From the cell containing the given text, extract its center point as [x, y] coordinate. 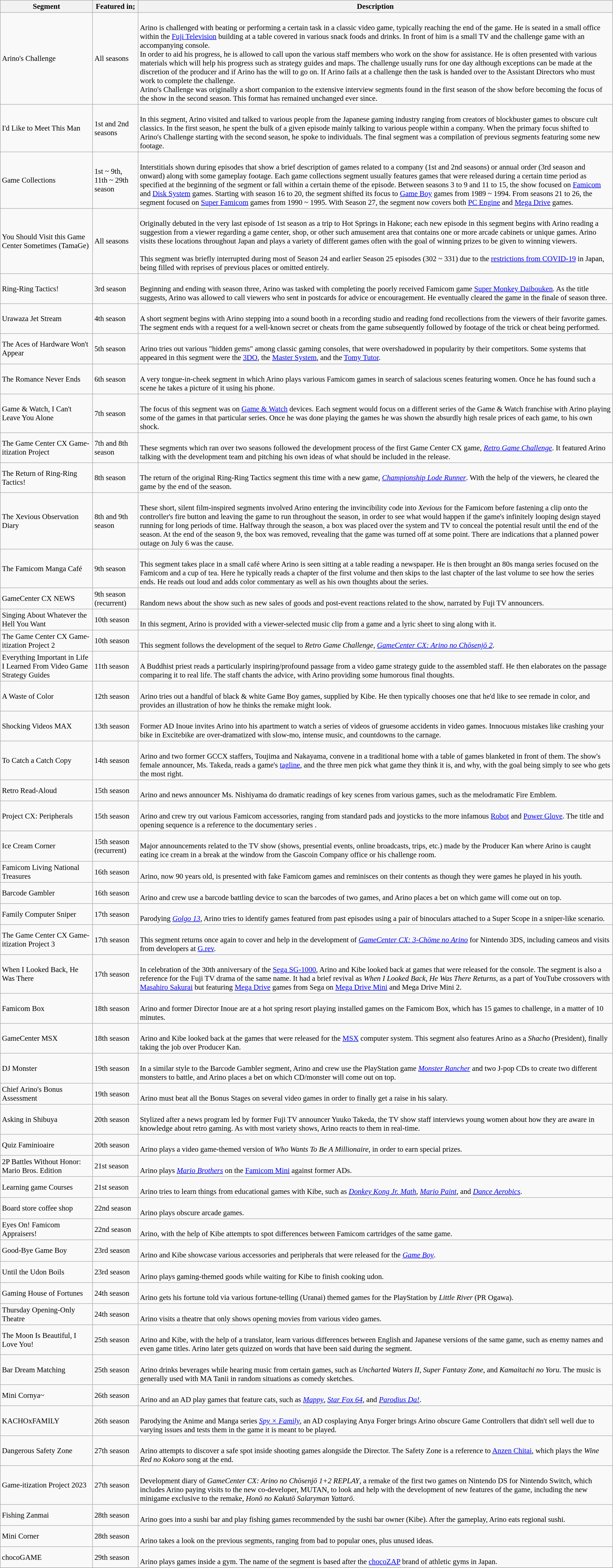
Mini Cornya~ [46, 1396]
13th season [115, 726]
Project CX: Peripherals [46, 816]
Asking in Shibuya [46, 1120]
Arino plays obscure arcade games. [375, 1208]
This segment follows the development of the sequel to Retro Game Challenge, GameCenter CX: Arino no Chōsenjō 2. [375, 641]
When I Looked Back, He Was There [46, 974]
The Famicom Manga Café [46, 569]
The Romance Never Ends [46, 379]
Until the Udon Boils [46, 1272]
9th season [115, 569]
9th season (recurrent) [115, 598]
Random news about the show such as new sales of goods and post-event reactions related to the show, narrated by Fuji TV announcers. [375, 598]
15th season (recurrent) [115, 846]
Description [375, 7]
11th season [115, 666]
Barcode Gambler [46, 893]
The Game Center CX Game-itization Project 2 [46, 641]
8th season [115, 478]
Singing About Whatever the Hell You Want [46, 620]
Arino and Kibe showcase various accessories and peripherals that were released for the Game Boy. [375, 1251]
Urawaza Jet Stream [46, 319]
The Xevious Observation Diary [46, 521]
Arino's Challenge [46, 59]
6th season [115, 379]
Everything Important in Life I Learned From Video Game Strategy Guides [46, 666]
Quiz Faminioaire [46, 1145]
2P Battles Without Honor: Mario Bros. Edition [46, 1166]
Arino plays Mario Brothers on the Famicom Mini against former ADs. [375, 1166]
I'd Like to Meet This Man [46, 128]
KACHOxFAMILY [46, 1421]
Ring-Ring Tactics! [46, 289]
GameCenter CX NEWS [46, 598]
Bar Dream Matching [46, 1370]
GameCenter MSX [46, 1038]
Shocking Videos MAX [46, 726]
Gaming House of Fortunes [46, 1293]
Arino and an AD play games that feature cats, such as Mappy, Star Fox 64, and Parodius Da!. [375, 1396]
Famicom Living National Treasures [46, 872]
To Catch a Catch Copy [46, 761]
The Game Center CX Game-itization Project [46, 448]
The Aces of Hardware Won't Appear [46, 349]
The Return of Ring-Ring Tactics! [46, 478]
Arino visits a theatre that only shows opening movies from various video games. [375, 1314]
DJ Monster [46, 1068]
3rd season [115, 289]
Fishing Zanmai [46, 1515]
Game-itization Project 2023 [46, 1485]
1st and 2nd seasons [115, 128]
12th season [115, 696]
Thursday Opening-Only Theatre [46, 1314]
Dangerous Safety Zone [46, 1451]
Game & Watch, I Can't Leave You Alone [46, 413]
Mini Corner [46, 1536]
4th season [115, 319]
5th season [115, 349]
Arino must beat all the Bonus Stages on several video games in order to finally get a raise in his salary. [375, 1094]
Chief Arino's Bonus Assessment [46, 1094]
In this segment, Arino is provided with a viewer-selected music clip from a game and a lyric sheet to sing along with it. [375, 620]
The Game Center CX Game-itization Project 3 [46, 940]
Good-Bye Game Boy [46, 1251]
Famicom Box [46, 1008]
Arino and crew use a barcode battling device to scan the barcodes of two games, and Arino places a bet on which game will come out on top. [375, 893]
7th and 8th season [115, 448]
Arino plays games inside a gym. The name of the segment is based after the chocoZAP brand of athletic gyms in Japan. [375, 1557]
Featured in; [115, 7]
Retro Read-Aloud [46, 791]
Arino plays gaming-themed goods while waiting for Kibe to finish cooking udon. [375, 1272]
Arino takes a look on the previous segments, ranging from bad to popular ones, plus unused ideas. [375, 1536]
Ice Cream Corner [46, 846]
29th season [115, 1557]
8th and 9th season [115, 521]
Arino tries to learn things from educational games with Kibe, such as Donkey Kong Jr. Math, Mario Paint, and Dance Aerobics. [375, 1187]
14th season [115, 761]
Game Collections [46, 181]
Arino, with the help of Kibe attempts to spot differences between Famicom cartridges of the same game. [375, 1229]
Board store coffee shop [46, 1208]
You Should Visit this Game Center Sometimes (TamaGe) [46, 241]
7th season [115, 413]
Arino, now 90 years old, is presented with fake Famicom games and reminisces on their contents as though they were games he played in his youth. [375, 872]
Learning game Courses [46, 1187]
Eyes On! Famicom Appraisers! [46, 1229]
Segment [46, 7]
Arino and news announcer Ms. Nishiyama do dramatic readings of key scenes from various games, such as the melodramatic Fire Emblem. [375, 791]
Arino goes into a sushi bar and play fishing games recommended by the sushi bar owner (Kibe). After the gameplay, Arino eats regional sushi. [375, 1515]
A Waste of Color [46, 696]
Arino gets his fortune told via various fortune-telling (Uranai) themed games for the PlayStation by Little River (PR Ogawa). [375, 1293]
Arino plays a video game-themed version of Who Wants To Be A Millionaire, in order to earn special prizes. [375, 1145]
The Moon Is Beautiful, I Love You! [46, 1340]
chocoGAME [46, 1557]
Family Computer Sniper [46, 914]
1st ~ 9th, 11th ~ 29th season [115, 181]
